Extract the [x, y] coordinate from the center of the cell holding the provided text.  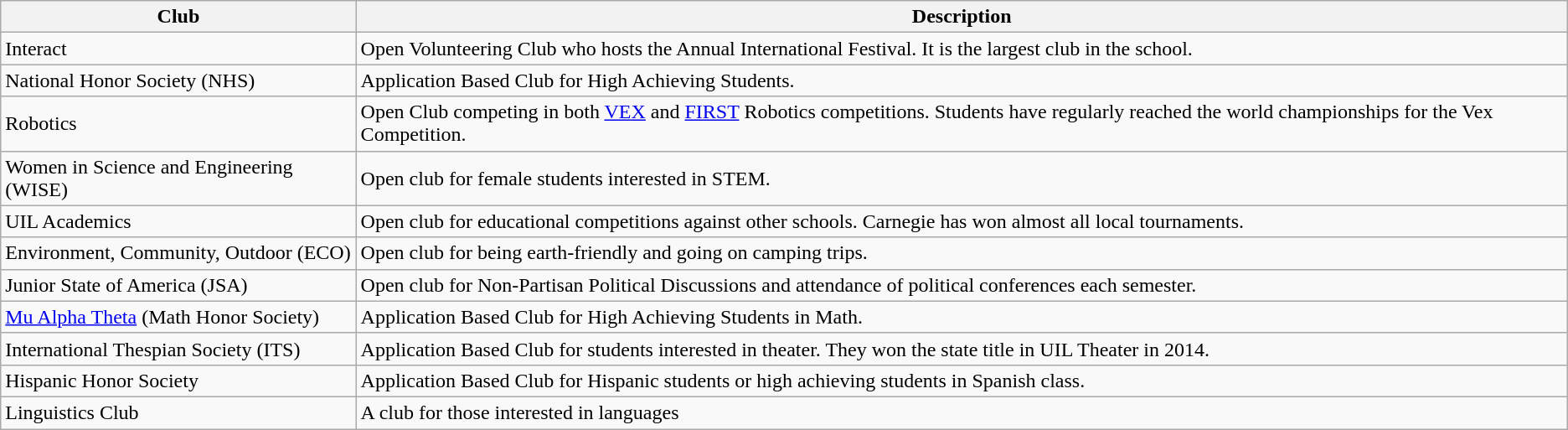
Open club for educational competitions against other schools. Carnegie has won almost all local tournaments. [962, 221]
Application Based Club for Hispanic students or high achieving students in Spanish class. [962, 381]
Open club for female students interested in STEM. [962, 178]
Junior State of America (JSA) [178, 285]
Women in Science and Engineering (WISE) [178, 178]
Description [962, 17]
UIL Academics [178, 221]
Open club for being earth-friendly and going on camping trips. [962, 253]
Robotics [178, 124]
Environment, Community, Outdoor (ECO) [178, 253]
National Honor Society (NHS) [178, 80]
Club [178, 17]
Open club for Non-Partisan Political Discussions and attendance of political conferences each semester. [962, 285]
Hispanic Honor Society [178, 381]
Open Club competing in both VEX and FIRST Robotics competitions. Students have regularly reached the world championships for the Vex Competition. [962, 124]
Application Based Club for students interested in theater. They won the state title in UIL Theater in 2014. [962, 349]
Linguistics Club [178, 412]
Interact [178, 49]
Application Based Club for High Achieving Students in Math. [962, 317]
Application Based Club for High Achieving Students. [962, 80]
Mu Alpha Theta (Math Honor Society) [178, 317]
A club for those interested in languages [962, 412]
International Thespian Society (ITS) [178, 349]
Open Volunteering Club who hosts the Annual International Festival. It is the largest club in the school. [962, 49]
